Detect which cell encompasses the target text, then output its [x, y] center coordinate. 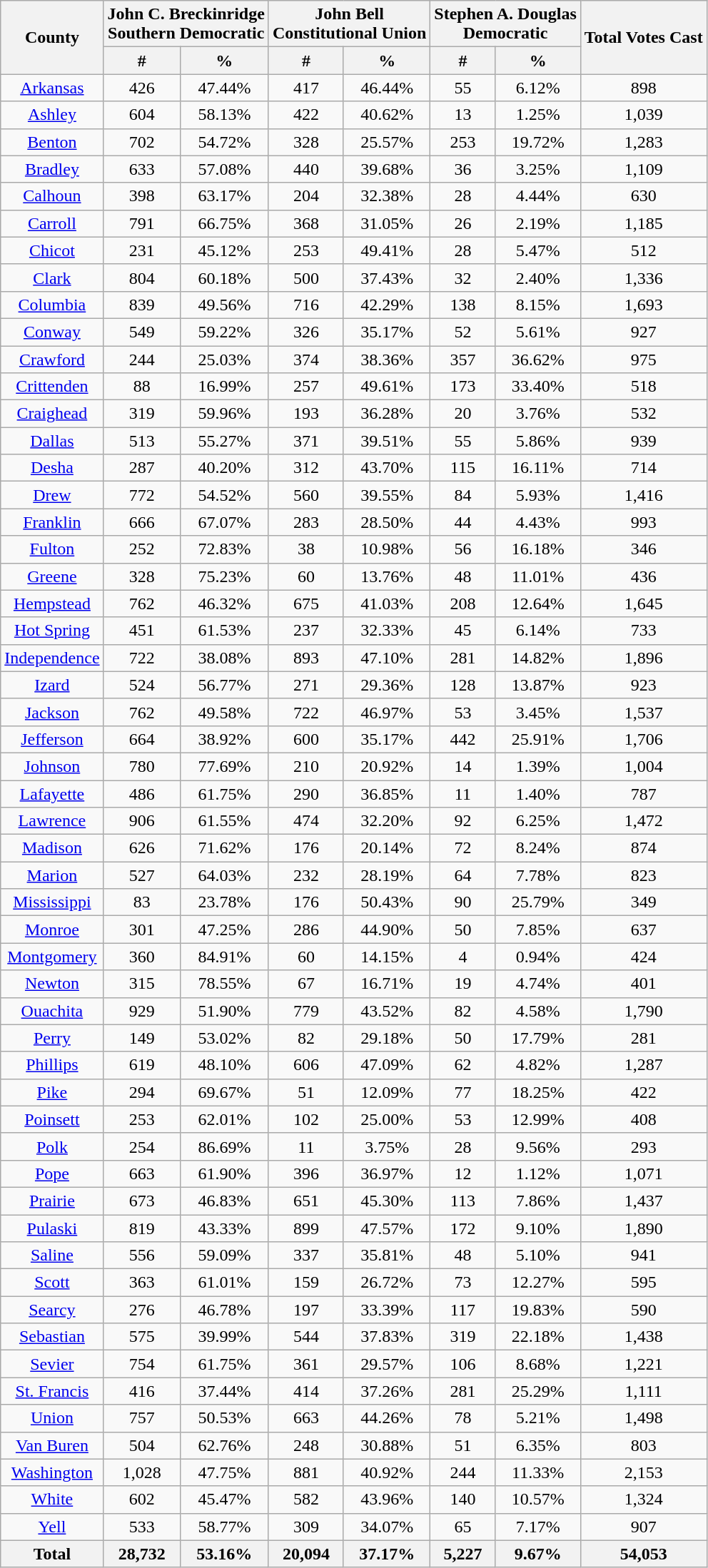
22.18% [538, 1337]
754 [141, 1364]
6.12% [538, 88]
874 [644, 848]
Benton [52, 142]
923 [644, 685]
Jackson [52, 712]
61.55% [224, 821]
787 [644, 794]
Sevier [52, 1364]
59.22% [224, 332]
45.12% [224, 250]
John BellConstitutional Union [349, 24]
County [52, 37]
1,693 [644, 305]
66.75% [224, 223]
44 [462, 522]
39.51% [387, 441]
78.55% [224, 984]
544 [305, 1337]
513 [141, 441]
337 [305, 1256]
54.52% [224, 495]
45.30% [387, 1201]
40.62% [387, 115]
4.43% [538, 522]
47.09% [387, 1065]
590 [644, 1310]
6.35% [538, 1445]
Carroll [52, 223]
Ashley [52, 115]
83 [141, 902]
1,283 [644, 142]
Monroe [52, 930]
780 [141, 766]
349 [644, 902]
149 [141, 1038]
78 [462, 1418]
417 [305, 88]
286 [305, 930]
4.74% [538, 984]
309 [305, 1527]
2.40% [538, 278]
46.32% [224, 604]
58.77% [224, 1527]
474 [305, 821]
633 [141, 169]
30.88% [387, 1445]
1,287 [644, 1065]
Van Buren [52, 1445]
20,094 [305, 1554]
59.09% [224, 1256]
5.10% [538, 1256]
204 [305, 196]
Newton [52, 984]
16.18% [538, 549]
25.91% [538, 739]
Poinsett [52, 1119]
440 [305, 169]
414 [305, 1391]
Prairie [52, 1201]
Calhoun [52, 196]
49.61% [387, 387]
2,153 [644, 1472]
4 [462, 957]
128 [462, 685]
416 [141, 1391]
248 [305, 1445]
1,472 [644, 821]
Arkansas [52, 88]
72 [462, 848]
60.18% [224, 278]
49.41% [387, 250]
44.26% [387, 1418]
287 [141, 468]
197 [305, 1310]
34.07% [387, 1527]
19.72% [538, 142]
36.97% [387, 1174]
651 [305, 1201]
44.90% [387, 930]
92 [462, 821]
819 [141, 1228]
604 [141, 115]
Perry [52, 1038]
77.69% [224, 766]
29.36% [387, 685]
398 [141, 196]
1,706 [644, 739]
675 [305, 604]
50.53% [224, 1418]
37.44% [224, 1391]
619 [141, 1065]
32.38% [387, 196]
1,336 [644, 278]
803 [644, 1445]
Clark [52, 278]
424 [644, 957]
Bradley [52, 169]
1,221 [644, 1364]
666 [141, 522]
3.25% [538, 169]
38 [305, 549]
442 [462, 739]
595 [644, 1283]
5.61% [538, 332]
1,004 [644, 766]
237 [305, 631]
67 [305, 984]
3.76% [538, 414]
357 [462, 359]
1,890 [644, 1228]
208 [462, 604]
791 [141, 223]
19.83% [538, 1310]
54.72% [224, 142]
62.01% [224, 1119]
893 [305, 658]
290 [305, 794]
50.43% [387, 902]
Chicot [52, 250]
Lafayette [52, 794]
47.75% [224, 1472]
36.62% [538, 359]
582 [305, 1500]
1,437 [644, 1201]
159 [305, 1283]
56.77% [224, 685]
45.47% [224, 1500]
7.86% [538, 1201]
1,896 [644, 658]
408 [644, 1119]
49.56% [224, 305]
360 [141, 957]
62 [462, 1065]
Polk [52, 1146]
4.82% [538, 1065]
823 [644, 875]
25.79% [538, 902]
Stephen A. DouglasDemocratic [505, 24]
3.75% [387, 1146]
363 [141, 1283]
72.83% [224, 549]
64 [462, 875]
12.99% [538, 1119]
276 [141, 1310]
315 [141, 984]
941 [644, 1256]
294 [141, 1092]
257 [305, 387]
61.90% [224, 1174]
38.08% [224, 658]
9.67% [538, 1554]
1,324 [644, 1500]
0.94% [538, 957]
113 [462, 1201]
77 [462, 1092]
26 [462, 223]
46.78% [224, 1310]
39.55% [387, 495]
556 [141, 1256]
16.11% [538, 468]
975 [644, 359]
11.33% [538, 1472]
64.03% [224, 875]
5.93% [538, 495]
White [52, 1500]
1,109 [644, 169]
8.15% [538, 305]
804 [141, 278]
16.71% [387, 984]
7.85% [538, 930]
63.17% [224, 196]
293 [644, 1146]
19 [462, 984]
St. Francis [52, 1391]
673 [141, 1201]
23.78% [224, 902]
32 [462, 278]
40.20% [224, 468]
1,645 [644, 604]
Izard [52, 685]
Washington [52, 1472]
53.02% [224, 1038]
575 [141, 1337]
Saline [52, 1256]
232 [305, 875]
839 [141, 305]
172 [462, 1228]
702 [141, 142]
549 [141, 332]
18.25% [538, 1092]
61.53% [224, 631]
6.25% [538, 821]
1,438 [644, 1337]
58.13% [224, 115]
312 [305, 468]
43.96% [387, 1500]
36.28% [387, 414]
533 [141, 1527]
54,053 [644, 1554]
39.99% [224, 1337]
41.03% [387, 604]
371 [305, 441]
13.76% [387, 576]
43.70% [387, 468]
504 [141, 1445]
17.79% [538, 1038]
1,039 [644, 115]
927 [644, 332]
173 [462, 387]
1,416 [644, 495]
Pope [52, 1174]
20 [462, 414]
733 [644, 631]
13 [462, 115]
Phillips [52, 1065]
37.26% [387, 1391]
436 [644, 576]
Hot Spring [52, 631]
33.39% [387, 1310]
40.92% [387, 1472]
52 [462, 332]
361 [305, 1364]
426 [141, 88]
43.33% [224, 1228]
51.90% [224, 1011]
55.27% [224, 441]
12.27% [538, 1283]
71.62% [224, 848]
140 [462, 1500]
271 [305, 685]
37.83% [387, 1337]
46.97% [387, 712]
65 [462, 1527]
25.29% [538, 1391]
47.57% [387, 1228]
527 [141, 875]
1.25% [538, 115]
1.12% [538, 1174]
899 [305, 1228]
1,537 [644, 712]
84.91% [224, 957]
500 [305, 278]
39.68% [387, 169]
Desha [52, 468]
3.45% [538, 712]
1.39% [538, 766]
881 [305, 1472]
25.00% [387, 1119]
12.09% [387, 1092]
6.14% [538, 631]
2.19% [538, 223]
Pike [52, 1092]
43.52% [387, 1011]
757 [141, 1418]
88 [141, 387]
779 [305, 1011]
46.83% [224, 1201]
14.82% [538, 658]
714 [644, 468]
637 [644, 930]
283 [305, 522]
Crawford [52, 359]
26.72% [387, 1283]
626 [141, 848]
86.69% [224, 1146]
102 [305, 1119]
46.44% [387, 88]
31.05% [387, 223]
59.96% [224, 414]
664 [141, 739]
12 [462, 1174]
560 [305, 495]
20.92% [387, 766]
69.67% [224, 1092]
42.29% [387, 305]
Total Votes Cast [644, 37]
939 [644, 441]
33.40% [538, 387]
Drew [52, 495]
28.19% [387, 875]
16.99% [224, 387]
Yell [52, 1527]
Scott [52, 1283]
84 [462, 495]
Union [52, 1418]
117 [462, 1310]
9.10% [538, 1228]
73 [462, 1283]
518 [644, 387]
Columbia [52, 305]
Pulaski [52, 1228]
61.01% [224, 1283]
9.56% [538, 1146]
106 [462, 1364]
36 [462, 169]
524 [141, 685]
36.85% [387, 794]
47.44% [224, 88]
898 [644, 88]
1,790 [644, 1011]
Fulton [52, 549]
600 [305, 739]
Searcy [52, 1310]
5.86% [538, 441]
451 [141, 631]
John C. BreckinridgeSouthern Democratic [186, 24]
Ouachita [52, 1011]
Lawrence [52, 821]
4.58% [538, 1011]
32.33% [387, 631]
14.15% [387, 957]
10.98% [387, 549]
Conway [52, 332]
13.87% [538, 685]
12.64% [538, 604]
20.14% [387, 848]
28,732 [141, 1554]
37.43% [387, 278]
53.16% [224, 1554]
606 [305, 1065]
Jefferson [52, 739]
906 [141, 821]
532 [644, 414]
38.36% [387, 359]
210 [305, 766]
67.07% [224, 522]
Dallas [52, 441]
37.17% [387, 1554]
Independence [52, 658]
29.57% [387, 1364]
Crittenden [52, 387]
4.44% [538, 196]
Madison [52, 848]
56 [462, 549]
Mississippi [52, 902]
1,111 [644, 1391]
401 [644, 984]
252 [141, 549]
326 [305, 332]
28.50% [387, 522]
346 [644, 549]
25.57% [387, 142]
10.57% [538, 1500]
Marion [52, 875]
630 [644, 196]
396 [305, 1174]
512 [644, 250]
Montgomery [52, 957]
907 [644, 1527]
115 [462, 468]
1,185 [644, 223]
8.24% [538, 848]
29.18% [387, 1038]
929 [141, 1011]
35.81% [387, 1256]
254 [141, 1146]
62.76% [224, 1445]
14 [462, 766]
5.21% [538, 1418]
Total [52, 1554]
48.10% [224, 1065]
301 [141, 930]
Franklin [52, 522]
32.20% [387, 821]
5.47% [538, 250]
11.01% [538, 576]
Greene [52, 576]
1.40% [538, 794]
231 [141, 250]
7.17% [538, 1527]
772 [141, 495]
Hempstead [52, 604]
602 [141, 1500]
1,071 [644, 1174]
193 [305, 414]
57.08% [224, 169]
486 [141, 794]
49.58% [224, 712]
47.25% [224, 930]
993 [644, 522]
1,028 [141, 1472]
Johnson [52, 766]
45 [462, 631]
38.92% [224, 739]
138 [462, 305]
7.78% [538, 875]
75.23% [224, 576]
47.10% [387, 658]
374 [305, 359]
716 [305, 305]
Craighead [52, 414]
8.68% [538, 1364]
25.03% [224, 359]
Sebastian [52, 1337]
5,227 [462, 1554]
1,498 [644, 1418]
90 [462, 902]
368 [305, 223]
